Output the [x, y] coordinate of the center of the cell containing the given text.  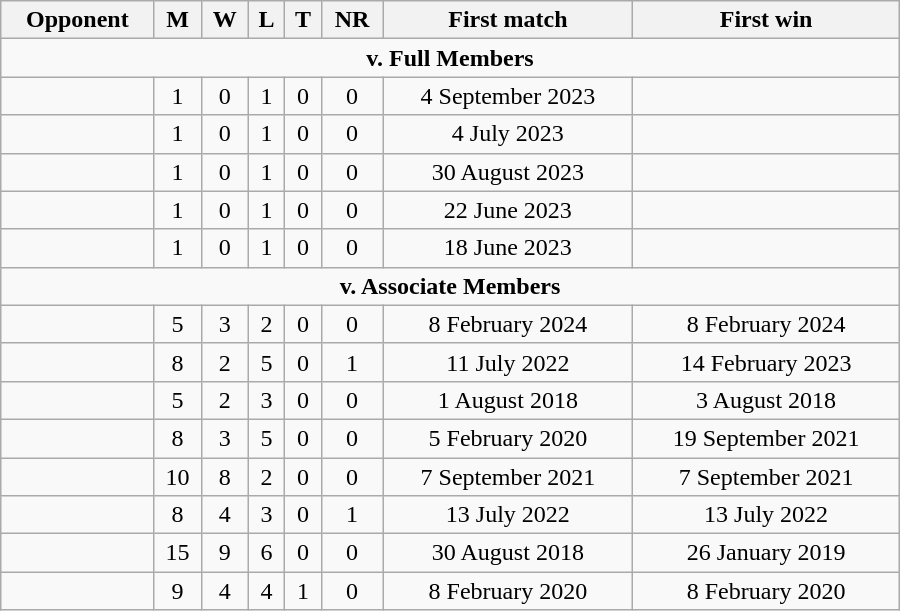
30 August 2018 [508, 553]
5 February 2020 [508, 438]
4 July 2023 [508, 134]
M [178, 20]
30 August 2023 [508, 172]
15 [178, 553]
14 February 2023 [766, 362]
NR [352, 20]
First match [508, 20]
26 January 2019 [766, 553]
T [303, 20]
19 September 2021 [766, 438]
W [224, 20]
4 September 2023 [508, 96]
22 June 2023 [508, 210]
First win [766, 20]
1 August 2018 [508, 400]
Opponent [78, 20]
L [266, 20]
18 June 2023 [508, 248]
v. Associate Members [450, 286]
11 July 2022 [508, 362]
3 August 2018 [766, 400]
v. Full Members [450, 58]
6 [266, 553]
10 [178, 477]
